From the cell containing the given text, extract its center point as (x, y) coordinate. 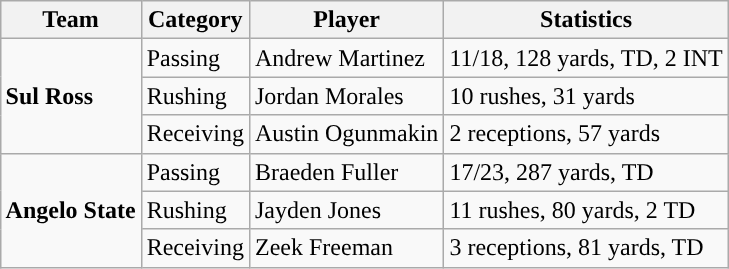
Statistics (586, 20)
2 receptions, 57 yards (586, 134)
11 rushes, 80 yards, 2 TD (586, 210)
3 receptions, 81 yards, TD (586, 248)
10 rushes, 31 yards (586, 96)
Category (195, 20)
Braeden Fuller (346, 172)
Angelo State (70, 210)
Player (346, 20)
Austin Ogunmakin (346, 134)
Jayden Jones (346, 210)
Andrew Martinez (346, 58)
Team (70, 20)
Jordan Morales (346, 96)
Zeek Freeman (346, 248)
Sul Ross (70, 96)
17/23, 287 yards, TD (586, 172)
11/18, 128 yards, TD, 2 INT (586, 58)
